Output the (X, Y) coordinate of the center of the cell containing the given text.  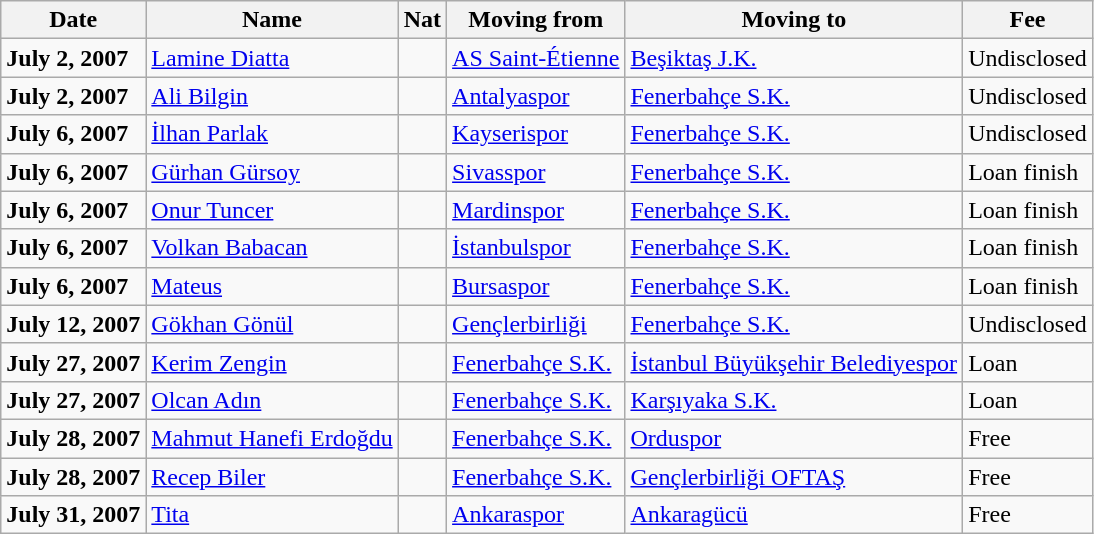
Ankaragücü (794, 515)
AS Saint-Étienne (536, 58)
Orduspor (794, 438)
Volkan Babacan (272, 248)
İlhan Parlak (272, 134)
Antalyaspor (536, 96)
Mardinspor (536, 210)
Recep Biler (272, 477)
Gökhan Gönül (272, 324)
July 12, 2007 (74, 324)
Karşıyaka S.K. (794, 400)
Gençlerbirliği OFTAŞ (794, 477)
Beşiktaş J.K. (794, 58)
Name (272, 20)
Ankaraspor (536, 515)
Sivasspor (536, 172)
July 31, 2007 (74, 515)
Olcan Adın (272, 400)
Mahmut Hanefi Erdoğdu (272, 438)
Bursaspor (536, 286)
Gürhan Gürsoy (272, 172)
Onur Tuncer (272, 210)
Nat (422, 20)
Lamine Diatta (272, 58)
Kayserispor (536, 134)
Date (74, 20)
Kerim Zengin (272, 362)
Tita (272, 515)
İstanbul Büyükşehir Belediyespor (794, 362)
Ali Bilgin (272, 96)
Moving from (536, 20)
Moving to (794, 20)
Mateus (272, 286)
Fee (1028, 20)
İstanbulspor (536, 248)
Gençlerbirliği (536, 324)
